Locate the cell with the specified text and output its [x, y] center coordinate. 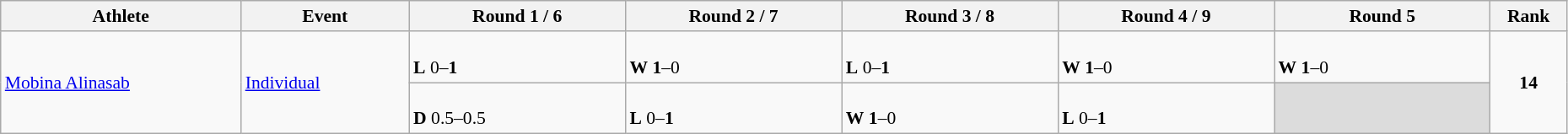
Round 4 / 9 [1166, 16]
Mobina Alinasab [121, 83]
Round 5 [1382, 16]
Round 3 / 8 [950, 16]
Athlete [121, 16]
14 [1528, 83]
Event [326, 16]
Round 2 / 7 [733, 16]
Individual [326, 83]
D 0.5–0.5 [517, 108]
Rank [1528, 16]
Round 1 / 6 [517, 16]
